Output the (x, y) coordinate of the center of the cell containing the given text.  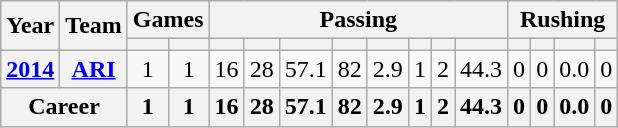
Career (64, 107)
2014 (30, 69)
Passing (358, 20)
Year (30, 26)
Team (94, 26)
ARI (94, 69)
Games (168, 20)
Rushing (563, 20)
